Detect which cell encompasses the target text, then output its (x, y) center coordinate. 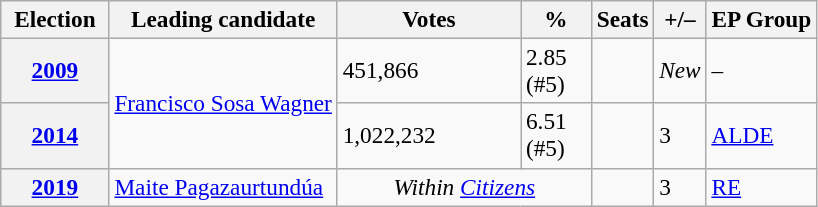
1,022,232 (428, 136)
% (556, 19)
ALDE (762, 136)
New (680, 70)
2014 (55, 136)
Maite Pagazaurtundúa (223, 187)
451,866 (428, 70)
2019 (55, 187)
Leading candidate (223, 19)
Francisco Sosa Wagner (223, 103)
EP Group (762, 19)
6.51 (#5) (556, 136)
– (762, 70)
2009 (55, 70)
+/– (680, 19)
Election (55, 19)
Seats (622, 19)
Votes (428, 19)
RE (762, 187)
2.85 (#5) (556, 70)
Within Citizens (464, 187)
